Return [x, y] of the center of cell containing provided text 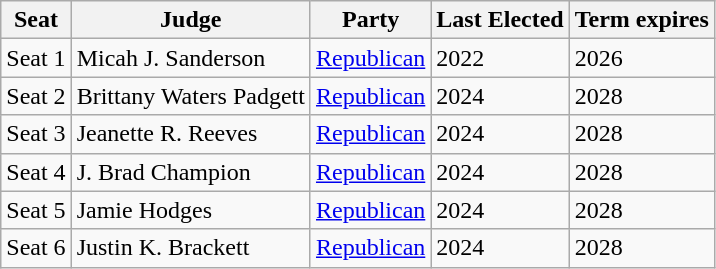
2022 [500, 58]
Seat 4 [36, 172]
Seat 2 [36, 96]
Seat 3 [36, 134]
Jamie Hodges [190, 210]
Term expires [642, 20]
Seat 1 [36, 58]
Seat 5 [36, 210]
Last Elected [500, 20]
Jeanette R. Reeves [190, 134]
Seat [36, 20]
2026 [642, 58]
Brittany Waters Padgett [190, 96]
Micah J. Sanderson [190, 58]
Party [370, 20]
Justin K. Brackett [190, 248]
Seat 6 [36, 248]
J. Brad Champion [190, 172]
Judge [190, 20]
